Provide the (X, Y) coordinate of the cell's center where the given text is located.  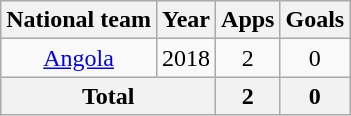
Year (186, 20)
Apps (248, 20)
Angola (79, 58)
2018 (186, 58)
National team (79, 20)
Goals (315, 20)
Total (108, 96)
